Provide the (x, y) coordinate of the cell's center where the given text is located.  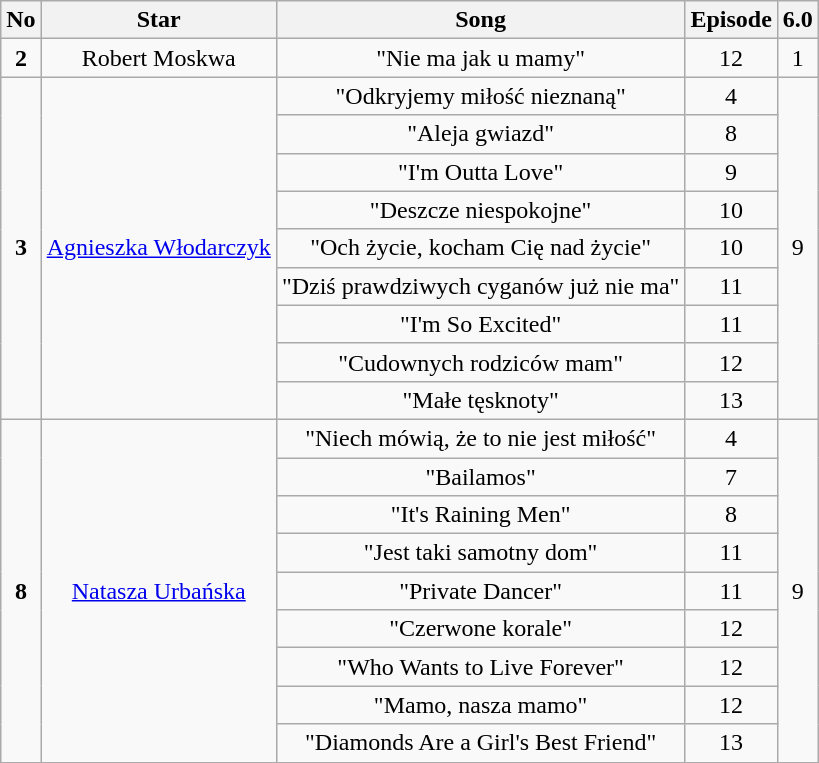
"Jest taki samotny dom" (480, 553)
Star (158, 20)
Agnieszka Włodarczyk (158, 248)
1 (798, 58)
"Odkryjemy miłość nieznaną" (480, 96)
"I'm So Excited" (480, 324)
Episode (731, 20)
"Mamo, nasza mamo" (480, 705)
Song (480, 20)
"I'm Outta Love" (480, 172)
"Małe tęsknoty" (480, 400)
Natasza Urbańska (158, 590)
"Och życie, kocham Cię nad życie" (480, 248)
"Cudownych rodziców mam" (480, 362)
"Bailamos" (480, 477)
7 (731, 477)
"It's Raining Men" (480, 515)
"Nie ma jak u mamy" (480, 58)
3 (21, 248)
"Niech mówią, że to nie jest miłość" (480, 438)
6.0 (798, 20)
No (21, 20)
2 (21, 58)
Robert Moskwa (158, 58)
"Aleja gwiazd" (480, 134)
"Who Wants to Live Forever" (480, 667)
"Dziś prawdziwych cyganów już nie ma" (480, 286)
"Czerwone korale" (480, 629)
"Diamonds Are a Girl's Best Friend" (480, 743)
"Private Dancer" (480, 591)
"Deszcze niespokojne" (480, 210)
